Return the [x, y] coordinate for the center point of the cell that contains the specified text.  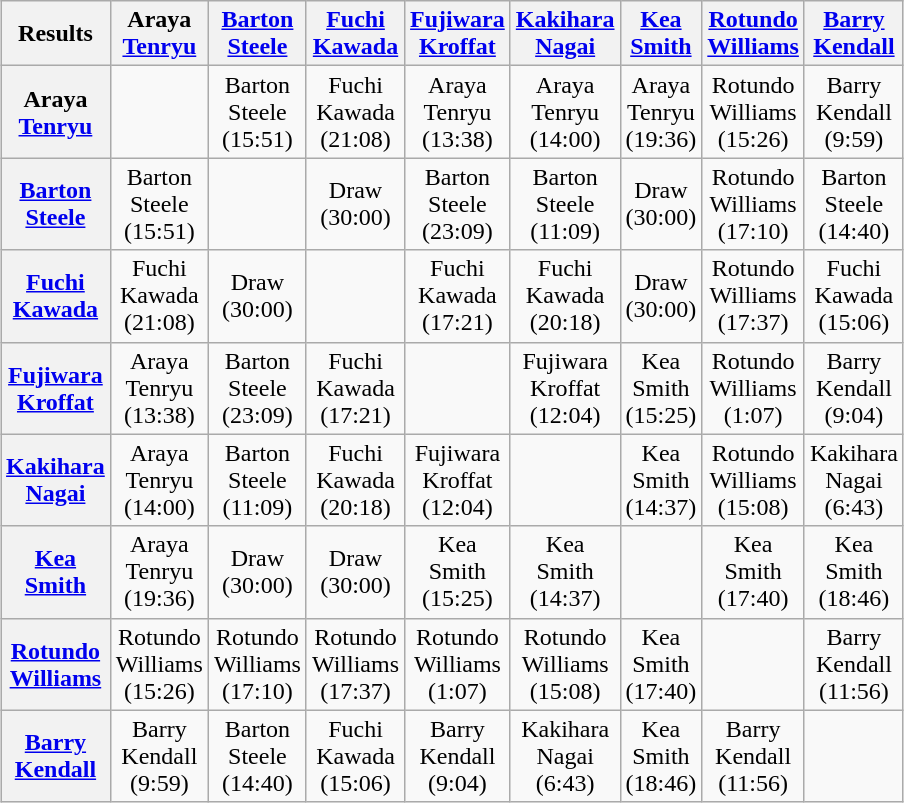
Results [56, 34]
